From the cell containing the given text, extract its center point as (x, y) coordinate. 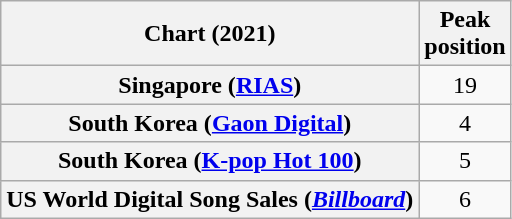
Chart (2021) (210, 34)
Singapore (RIAS) (210, 85)
US World Digital Song Sales (Billboard) (210, 199)
Peakposition (465, 34)
6 (465, 199)
5 (465, 161)
South Korea (Gaon Digital) (210, 123)
South Korea (K-pop Hot 100) (210, 161)
19 (465, 85)
4 (465, 123)
